Capture the cell that displays the provided text and extract its [X, Y] central coordinate. 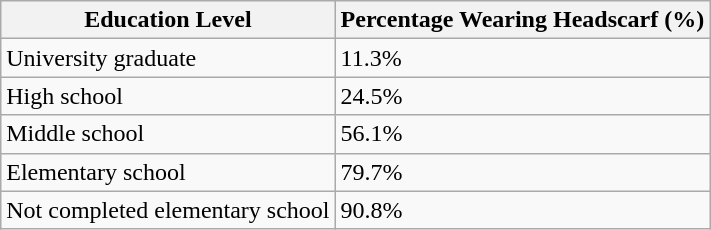
Not completed elementary school [168, 210]
University graduate [168, 58]
56.1% [522, 134]
Education Level [168, 20]
24.5% [522, 96]
79.7% [522, 172]
Percentage Wearing Headscarf (%) [522, 20]
Elementary school [168, 172]
Middle school [168, 134]
High school [168, 96]
90.8% [522, 210]
11.3% [522, 58]
